Determine the (X, Y) coordinate at the center of the cell enclosing the given text.  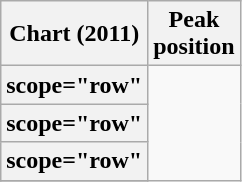
Peakposition (194, 34)
Chart (2011) (74, 34)
